Return the [x, y] coordinate for the center point of the cell that contains the specified text.  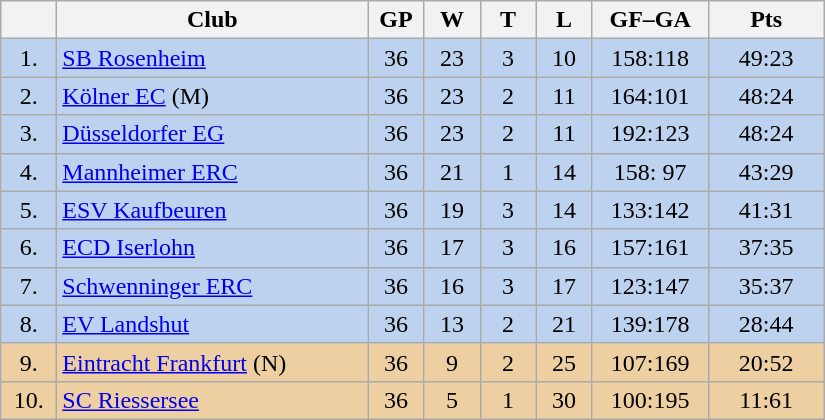
SB Rosenheim [212, 58]
8. [29, 324]
3. [29, 134]
11:61 [766, 400]
164:101 [650, 96]
13 [452, 324]
9 [452, 362]
6. [29, 248]
100:195 [650, 400]
123:147 [650, 286]
10. [29, 400]
43:29 [766, 172]
158: 97 [650, 172]
Pts [766, 20]
37:35 [766, 248]
28:44 [766, 324]
157:161 [650, 248]
EV Landshut [212, 324]
Düsseldorfer EG [212, 134]
20:52 [766, 362]
41:31 [766, 210]
Mannheimer ERC [212, 172]
GP [396, 20]
25 [564, 362]
Club [212, 20]
19 [452, 210]
133:142 [650, 210]
9. [29, 362]
5 [452, 400]
W [452, 20]
ECD Iserlohn [212, 248]
10 [564, 58]
107:169 [650, 362]
30 [564, 400]
35:37 [766, 286]
T [508, 20]
Kölner EC (M) [212, 96]
4. [29, 172]
SC Riessersee [212, 400]
139:178 [650, 324]
1. [29, 58]
GF–GA [650, 20]
192:123 [650, 134]
49:23 [766, 58]
2. [29, 96]
Eintracht Frankfurt (N) [212, 362]
ESV Kaufbeuren [212, 210]
5. [29, 210]
L [564, 20]
Schwenninger ERC [212, 286]
7. [29, 286]
158:118 [650, 58]
